Determine the [X, Y] coordinate at the center of the cell enclosing the given text.  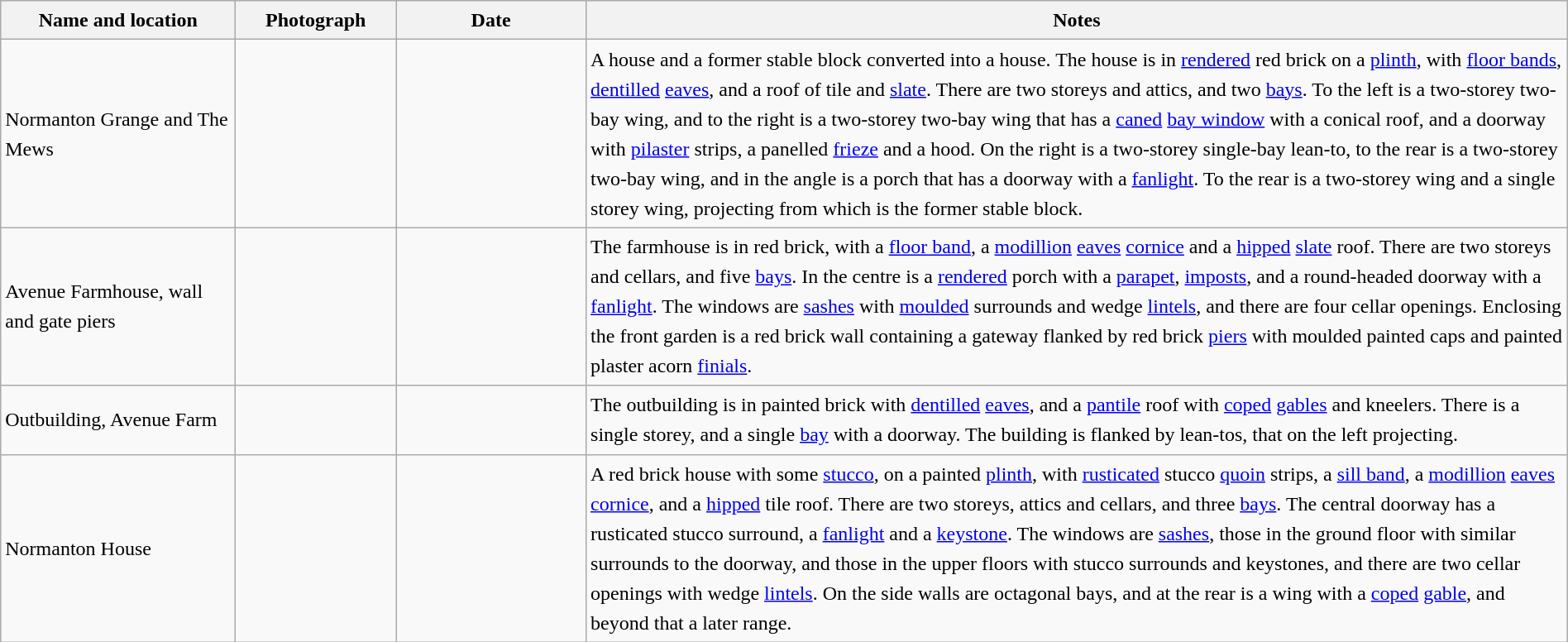
Notes [1077, 20]
Name and location [118, 20]
Photograph [316, 20]
Normanton House [118, 548]
Avenue Farmhouse, wall and gate piers [118, 306]
Outbuilding, Avenue Farm [118, 420]
Date [491, 20]
Normanton Grange and The Mews [118, 134]
